Return [x, y] of the center of cell containing provided text 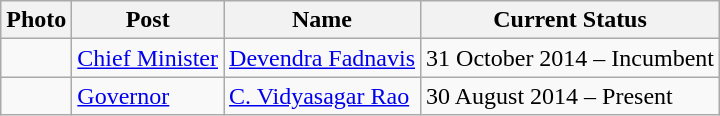
Current Status [570, 20]
Devendra Fadnavis [322, 58]
Post [148, 20]
Photo [36, 20]
31 October 2014 – Incumbent [570, 58]
Chief Minister [148, 58]
Name [322, 20]
C. Vidyasagar Rao [322, 96]
Governor [148, 96]
30 August 2014 – Present [570, 96]
